Return (x, y) of the center of cell containing provided text 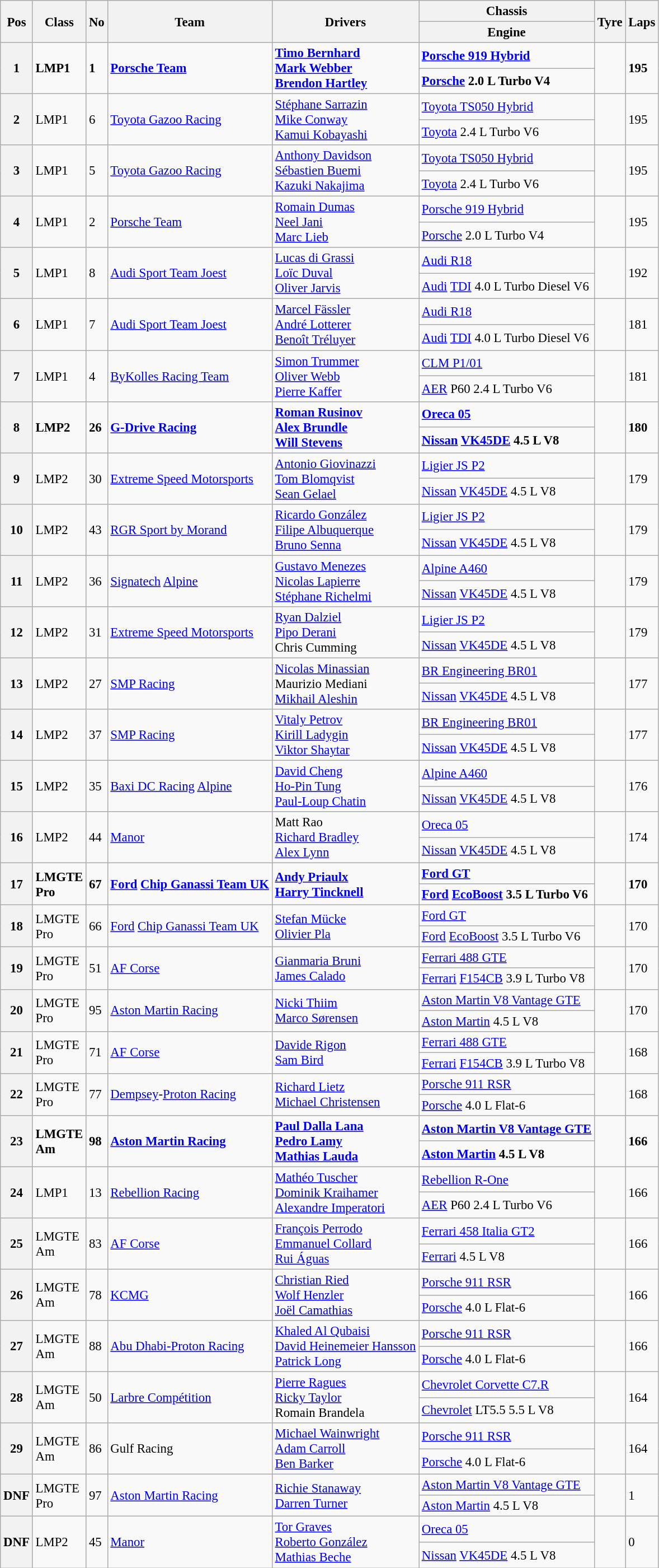
Anthony Davidson Sébastien Buemi Kazuki Nakajima (345, 171)
David Cheng Ho-Pin Tung Paul-Loup Chatin (345, 786)
66 (97, 926)
86 (97, 1449)
Tor Graves Roberto González Mathias Beche (345, 1542)
Ferrari 458 Italia GT2 (507, 1231)
Marcel Fässler André Lotterer Benoît Tréluyer (345, 325)
50 (97, 1398)
Chevrolet LT5.5 5.5 L V8 (507, 1411)
95 (97, 1010)
192 (642, 273)
9 (17, 479)
Simon Trummer Oliver Webb Pierre Kaffer (345, 376)
Baxi DC Racing Alpine (190, 786)
16 (17, 837)
No (97, 21)
Laps (642, 21)
18 (17, 926)
Davide Rigon Sam Bird (345, 1052)
KCMG (190, 1295)
98 (97, 1141)
François Perrodo Emmanuel Collard Rui Águas (345, 1244)
Richie Stanaway Darren Turner (345, 1496)
43 (97, 530)
G-Drive Racing (190, 427)
Richard Lietz Michael Christensen (345, 1095)
Stéphane Sarrazin Mike Conway Kamui Kobayashi (345, 120)
Nicki Thiim Marco Sørensen (345, 1010)
ByKolles Racing Team (190, 376)
30 (97, 479)
Tyre (610, 21)
Chassis (507, 11)
Abu Dhabi-Proton Racing (190, 1346)
Antonio Giovinazzi Tom Blomqvist Sean Gelael (345, 479)
Gulf Racing (190, 1449)
23 (17, 1141)
Drivers (345, 21)
36 (97, 581)
10 (17, 530)
Lucas di Grassi Loïc Duval Oliver Jarvis (345, 273)
Dempsey-Proton Racing (190, 1095)
Michael Wainwright Adam Carroll Ben Barker (345, 1449)
Chevrolet Corvette C7.R (507, 1385)
77 (97, 1095)
11 (17, 581)
28 (17, 1398)
0 (642, 1542)
Vitaly Petrov Kirill Ladygin Viktor Shaytar (345, 735)
Rebellion R-One (507, 1179)
97 (97, 1496)
Matt Rao Richard Bradley Alex Lynn (345, 837)
Class (59, 21)
Roman Rusinov Alex Brundle Will Stevens (345, 427)
15 (17, 786)
Romain Dumas Neel Jani Marc Lieb (345, 222)
Ferrari 4.5 L V8 (507, 1257)
Signatech Alpine (190, 581)
12 (17, 633)
45 (97, 1542)
Andy Priaulx Harry Tincknell (345, 884)
78 (97, 1295)
22 (17, 1095)
29 (17, 1449)
17 (17, 884)
Christian Ried Wolf Henzler Joël Camathias (345, 1295)
44 (97, 837)
24 (17, 1192)
Mathéo Tuscher Dominik Kraihamer Alexandre Imperatori (345, 1192)
Ricardo González Filipe Albuquerque Bruno Senna (345, 530)
Khaled Al Qubaisi David Heinemeier Hansson Patrick Long (345, 1346)
Ryan Dalziel Pipo Derani Chris Cumming (345, 633)
Engine (507, 32)
Pos (17, 21)
Paul Dalla Lana Pedro Lamy Mathias Lauda (345, 1141)
21 (17, 1052)
Larbre Compétition (190, 1398)
67 (97, 884)
25 (17, 1244)
Team (190, 21)
Gustavo Menezes Nicolas Lapierre Stéphane Richelmi (345, 581)
174 (642, 837)
3 (17, 171)
71 (97, 1052)
14 (17, 735)
RGR Sport by Morand (190, 530)
Timo Bernhard Mark Webber Brendon Hartley (345, 68)
Nicolas Minassian Maurizio Mediani Mikhail Aleshin (345, 684)
19 (17, 968)
Rebellion Racing (190, 1192)
35 (97, 786)
83 (97, 1244)
51 (97, 968)
31 (97, 633)
180 (642, 427)
88 (97, 1346)
176 (642, 786)
Stefan Mücke Olivier Pla (345, 926)
Pierre Ragues Ricky Taylor Romain Brandela (345, 1398)
37 (97, 735)
Gianmaria Bruni James Calado (345, 968)
20 (17, 1010)
CLM P1/01 (507, 363)
